Determine the [x, y] coordinate at the center of the cell enclosing the given text.  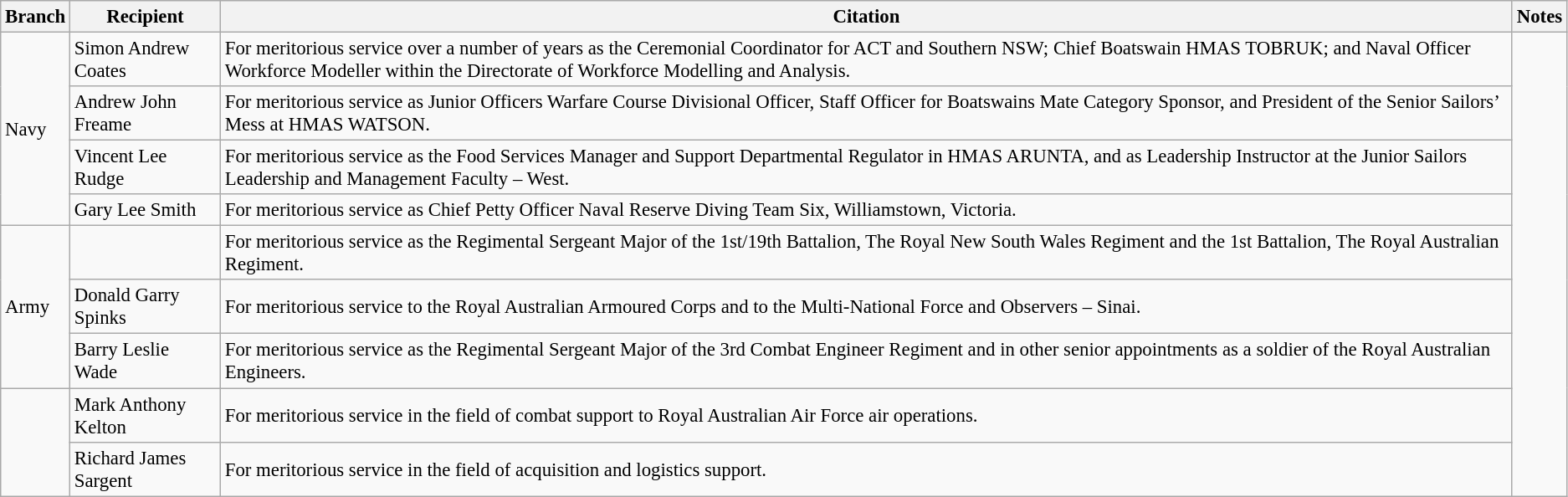
For meritorious service in the field of combat support to Royal Australian Air Force air operations. [866, 415]
Andrew John Freame [146, 114]
For meritorious service as Chief Petty Officer Naval Reserve Diving Team Six, Williamstown, Victoria. [866, 210]
Branch [35, 17]
Simon Andrew Coates [146, 60]
Barry Leslie Wade [146, 361]
Recipient [146, 17]
Richard James Sargent [146, 469]
Notes [1540, 17]
Army [35, 307]
Citation [866, 17]
Mark Anthony Kelton [146, 415]
Vincent Lee Rudge [146, 167]
Donald Garry Spinks [146, 306]
For meritorious service in the field of acquisition and logistics support. [866, 469]
For meritorious service to the Royal Australian Armoured Corps and to the Multi-National Force and Observers – Sinai. [866, 306]
Navy [35, 129]
Gary Lee Smith [146, 210]
